Pinpoint the cell where the given text exists, returning its [x, y] midpoint coordinate. 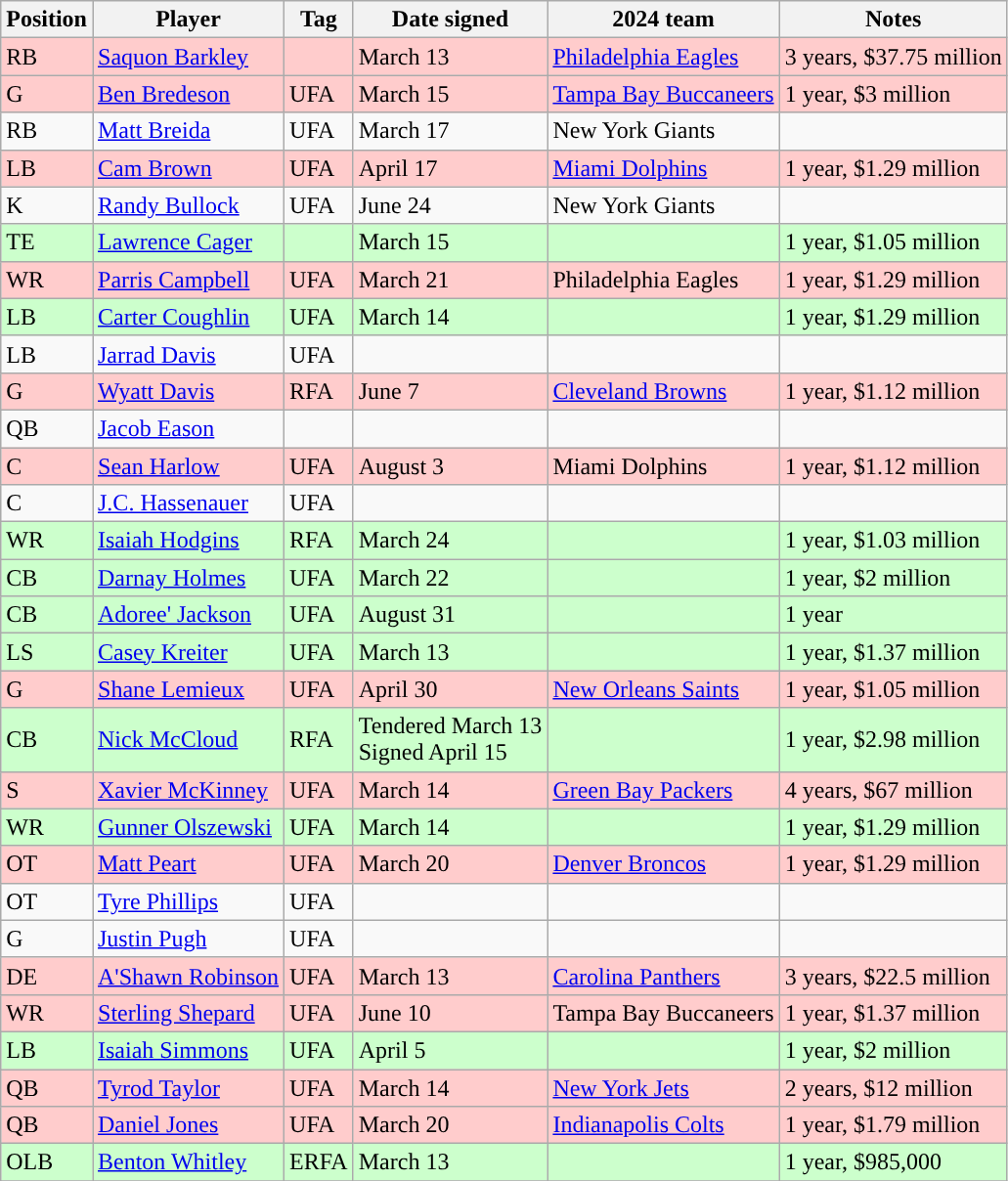
Sterling Shepard [188, 1013]
March 21 [450, 280]
March 17 [450, 131]
Gunner Olszewski [188, 827]
Justin Pugh [188, 939]
DE [47, 976]
Isaiah Simmons [188, 1050]
Saquon Barkley [188, 57]
Shane Lemieux [188, 689]
A'Shawn Robinson [188, 976]
Notes [894, 20]
Matt Breida [188, 131]
Green Bay Packers [663, 790]
Jacob Eason [188, 428]
Position [47, 20]
Date signed [450, 20]
3 years, $37.75 million [894, 57]
Parris Campbell [188, 280]
Carolina Panthers [663, 976]
June 7 [450, 391]
Tyre Phillips [188, 901]
Lawrence Cager [188, 242]
April 5 [450, 1050]
Tag [319, 20]
Tyrod Taylor [188, 1088]
4 years, $67 million [894, 790]
March 22 [450, 578]
Cam Brown [188, 168]
Indianapolis Colts [663, 1125]
June 24 [450, 205]
Sean Harlow [188, 466]
1 year, $2.98 million [894, 739]
Daniel Jones [188, 1125]
Ben Bredeson [188, 94]
1 year, $3 million [894, 94]
Tendered March 13Signed April 15 [450, 739]
3 years, $22.5 million [894, 976]
August 31 [450, 615]
Carter Coughlin [188, 317]
Player [188, 20]
K [47, 205]
OLB [47, 1162]
Adoree' Jackson [188, 615]
Isaiah Hodgins [188, 541]
April 30 [450, 689]
Cleveland Browns [663, 391]
2024 team [663, 20]
Benton Whitley [188, 1162]
TE [47, 242]
1 year, $1.79 million [894, 1125]
Wyatt Davis [188, 391]
S [47, 790]
March 24 [450, 541]
Jarrad Davis [188, 354]
Casey Kreiter [188, 652]
1 year, $985,000 [894, 1162]
New Orleans Saints [663, 689]
LS [47, 652]
ERFA [319, 1162]
April 17 [450, 168]
June 10 [450, 1013]
Matt Peart [188, 864]
2 years, $12 million [894, 1088]
Xavier McKinney [188, 790]
Randy Bullock [188, 205]
1 year, $1.03 million [894, 541]
Darnay Holmes [188, 578]
1 year [894, 615]
August 3 [450, 466]
Nick McCloud [188, 739]
J.C. Hassenauer [188, 503]
Denver Broncos [663, 864]
New York Jets [663, 1088]
